Find where the given text appears and provide that cell's center as (x, y) coordinate. 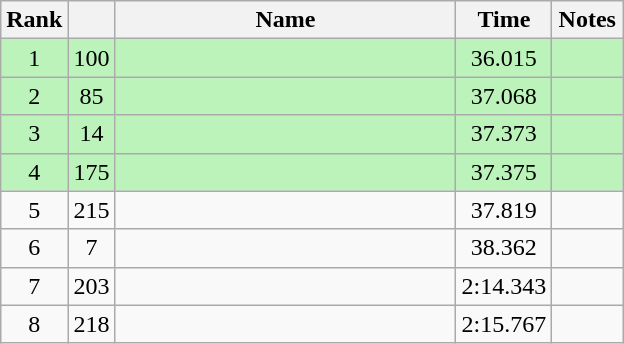
37.373 (504, 134)
2:14.343 (504, 286)
3 (34, 134)
5 (34, 210)
2 (34, 96)
14 (92, 134)
Rank (34, 20)
37.375 (504, 172)
Time (504, 20)
215 (92, 210)
Name (286, 20)
6 (34, 248)
1 (34, 58)
100 (92, 58)
36.015 (504, 58)
218 (92, 324)
37.819 (504, 210)
38.362 (504, 248)
203 (92, 286)
Notes (588, 20)
2:15.767 (504, 324)
8 (34, 324)
85 (92, 96)
175 (92, 172)
4 (34, 172)
37.068 (504, 96)
